Output the [X, Y] coordinate of the center of the cell containing the given text.  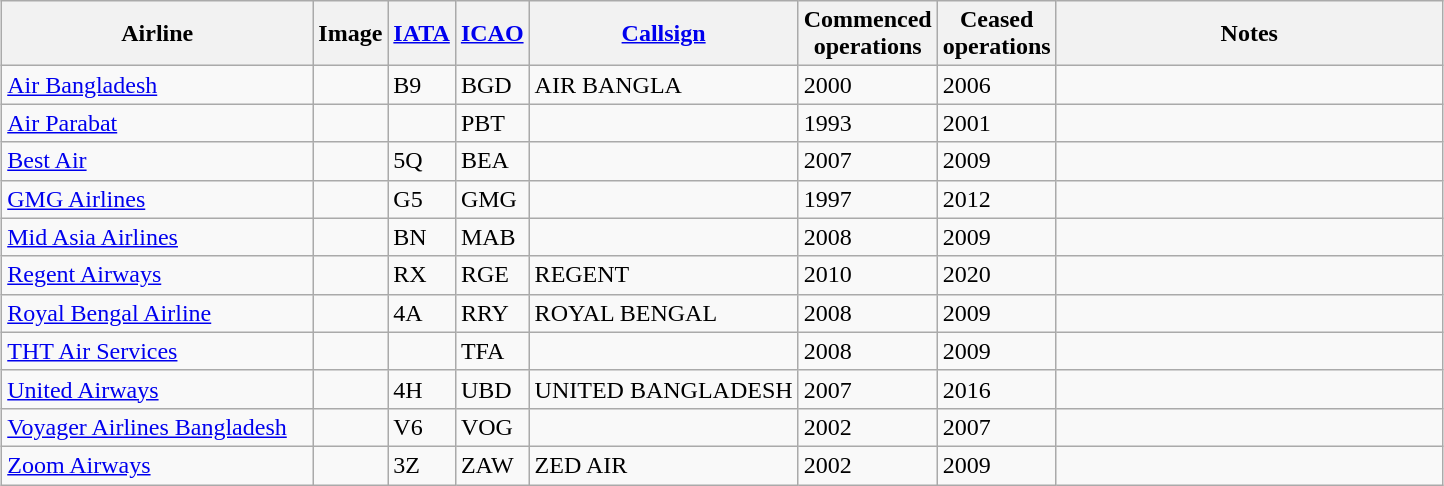
2001 [996, 123]
RX [422, 275]
1993 [868, 123]
5Q [422, 161]
IATA [422, 34]
Callsign [664, 34]
MAB [492, 237]
Best Air [158, 161]
Image [350, 34]
AIR BANGLA [664, 85]
GMG Airlines [158, 199]
TFA [492, 351]
ICAO [492, 34]
2006 [996, 85]
Air Bangladesh [158, 85]
RGE [492, 275]
United Airways [158, 389]
Voyager Airlines Bangladesh [158, 427]
THT Air Services [158, 351]
Notes [1249, 34]
Regent Airways [158, 275]
RRY [492, 313]
2000 [868, 85]
BEA [492, 161]
Mid Asia Airlines [158, 237]
2012 [996, 199]
Zoom Airways [158, 465]
UBD [492, 389]
Airline [158, 34]
2016 [996, 389]
Ceasedoperations [996, 34]
Air Parabat [158, 123]
ZAW [492, 465]
REGENT [664, 275]
3Z [422, 465]
ROYAL BENGAL [664, 313]
Royal Bengal Airline [158, 313]
4H [422, 389]
VOG [492, 427]
UNITED BANGLADESH [664, 389]
1997 [868, 199]
Commencedoperations [868, 34]
V6 [422, 427]
GMG [492, 199]
2020 [996, 275]
ZED AIR [664, 465]
BGD [492, 85]
BN [422, 237]
4A [422, 313]
G5 [422, 199]
B9 [422, 85]
PBT [492, 123]
2010 [868, 275]
